Scan for the cell matching the given text and deliver its [x, y] coordinate at center. 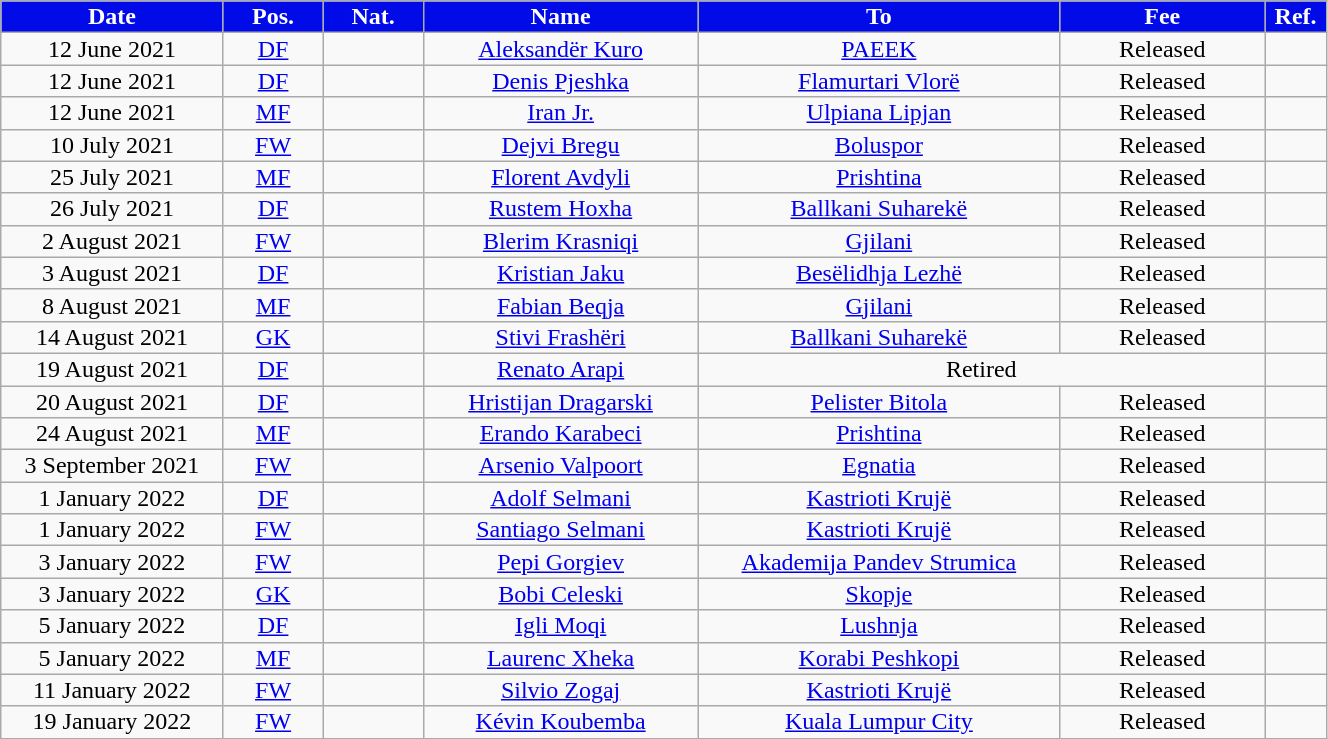
Iran Jr. [560, 113]
Pelister Bitola [879, 402]
19 January 2022 [112, 722]
19 August 2021 [112, 369]
Nat. [373, 17]
Name [560, 17]
Fabian Beqja [560, 305]
Akademija Pandev Strumica [879, 562]
Stivi Frashëri [560, 337]
10 July 2021 [112, 145]
Pepi Gorgiev [560, 562]
To [879, 17]
Korabi Peshkopi [879, 658]
Kévin Koubemba [560, 722]
26 July 2021 [112, 209]
Hristijan Dragarski [560, 402]
Renato Arapi [560, 369]
Laurenc Xheka [560, 658]
Skopje [879, 594]
24 August 2021 [112, 434]
3 August 2021 [112, 273]
Aleksandër Kuro [560, 49]
Egnatia [879, 466]
3 September 2021 [112, 466]
11 January 2022 [112, 690]
2 August 2021 [112, 241]
Ref. [1296, 17]
Kristian Jaku [560, 273]
Kuala Lumpur City [879, 722]
Date [112, 17]
Silvio Zogaj [560, 690]
Arsenio Valpoort [560, 466]
Dejvi Bregu [560, 145]
Denis Pjeshka [560, 81]
Ulpiana Lipjan [879, 113]
Erando Karabeci [560, 434]
Santiago Selmani [560, 530]
Retired [982, 369]
Fee [1162, 17]
14 August 2021 [112, 337]
Blerim Krasniqi [560, 241]
Flamurtari Vlorë [879, 81]
Florent Avdyli [560, 177]
Rustem Hoxha [560, 209]
Boluspor [879, 145]
PAEEK [879, 49]
Pos. [273, 17]
Besëlidhja Lezhë [879, 273]
Igli Moqi [560, 626]
25 July 2021 [112, 177]
Bobi Celeski [560, 594]
Adolf Selmani [560, 498]
Lushnja [879, 626]
20 August 2021 [112, 402]
8 August 2021 [112, 305]
